Return [X, Y] of the center of cell containing provided text 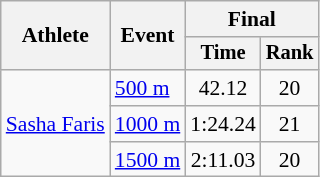
500 m [148, 88]
Athlete [56, 36]
42.12 [222, 88]
20 [290, 88]
1:24.24 [222, 124]
Time [222, 54]
1000 m [148, 124]
21 [290, 124]
Event [148, 36]
Sasha Faris [56, 124]
Final [252, 19]
Rank [290, 54]
